Identify which cell holds the provided text, then report its [x, y] central coordinate. 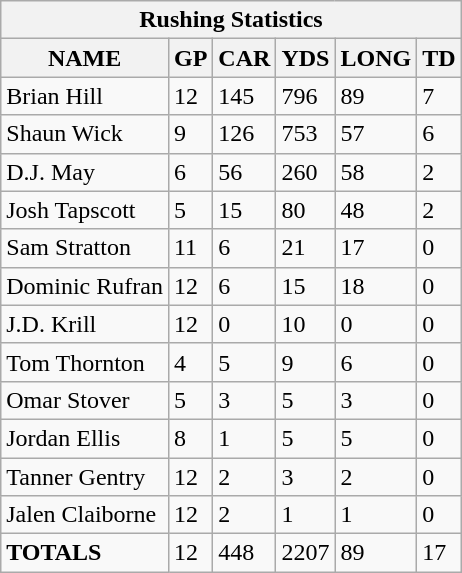
NAME [85, 58]
Tanner Gentry [85, 477]
7 [439, 96]
145 [244, 96]
10 [306, 324]
8 [190, 438]
57 [376, 134]
18 [376, 286]
Shaun Wick [85, 134]
Josh Tapscott [85, 210]
Rushing Statistics [231, 20]
Dominic Rufran [85, 286]
2207 [306, 553]
LONG [376, 58]
58 [376, 172]
11 [190, 248]
753 [306, 134]
Jordan Ellis [85, 438]
56 [244, 172]
GP [190, 58]
Tom Thornton [85, 362]
YDS [306, 58]
796 [306, 96]
Jalen Claiborne [85, 515]
J.D. Krill [85, 324]
80 [306, 210]
CAR [244, 58]
126 [244, 134]
48 [376, 210]
448 [244, 553]
Omar Stover [85, 400]
D.J. May [85, 172]
TOTALS [85, 553]
21 [306, 248]
Brian Hill [85, 96]
TD [439, 58]
Sam Stratton [85, 248]
260 [306, 172]
4 [190, 362]
